Pinpoint the cell where the given text exists, returning its (X, Y) midpoint coordinate. 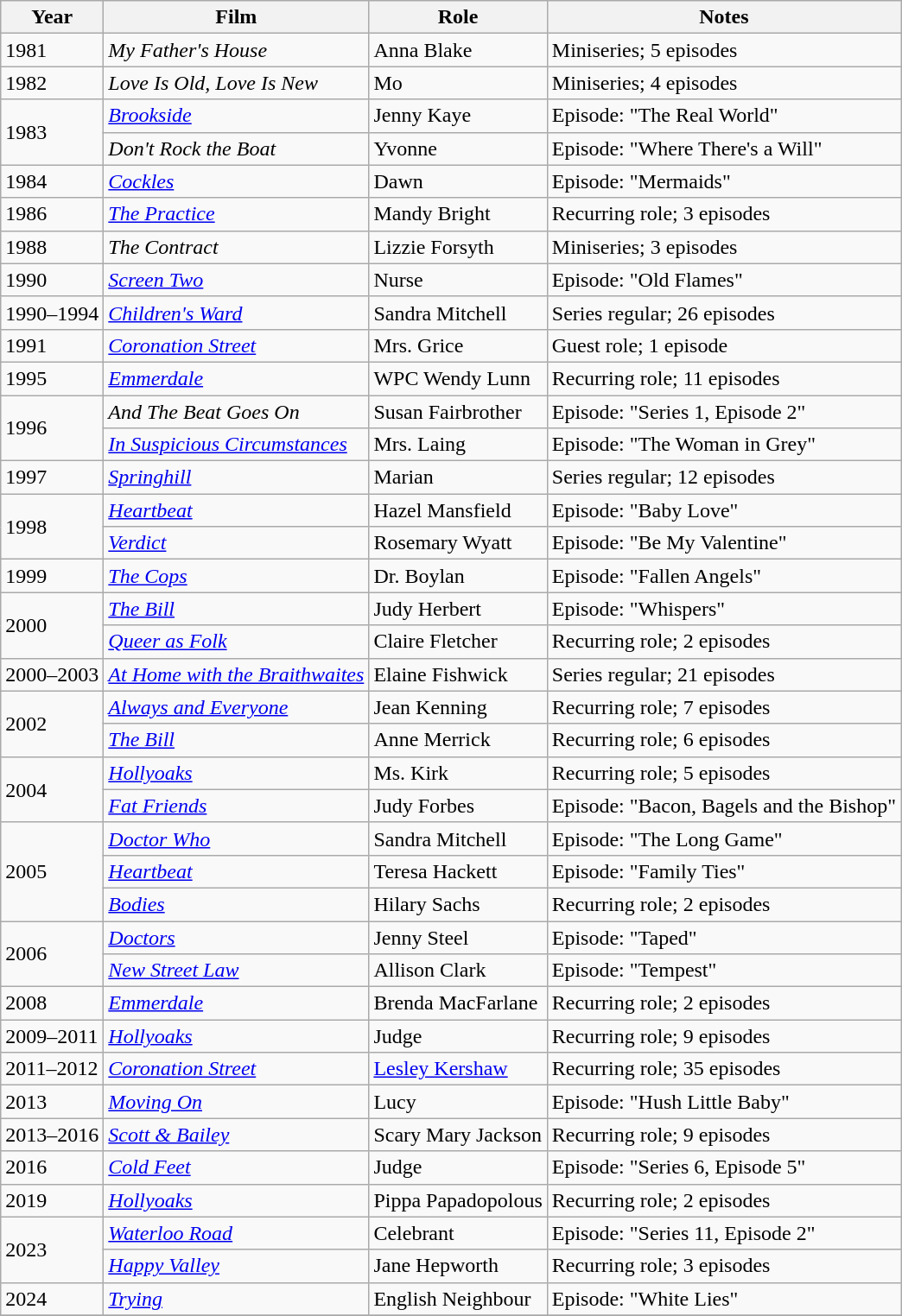
1988 (52, 247)
1999 (52, 576)
Love Is Old, Love Is New (237, 83)
English Neighbour (458, 1299)
Episode: "Taped" (724, 937)
Don't Rock the Boat (237, 149)
My Father's House (237, 50)
Dawn (458, 181)
And The Beat Goes On (237, 412)
Jean Kenning (458, 707)
Hazel Mansfield (458, 510)
Series regular; 21 episodes (724, 674)
Episode: "Baby Love" (724, 510)
Episode: "Mermaids" (724, 181)
1983 (52, 132)
Allison Clark (458, 971)
2004 (52, 789)
Claire Fletcher (458, 642)
Episode: "Series 6, Episode 5" (724, 1167)
Pippa Papadopolous (458, 1200)
Miniseries; 3 episodes (724, 247)
Cold Feet (237, 1167)
Waterloo Road (237, 1233)
Miniseries; 4 episodes (724, 83)
Happy Valley (237, 1266)
Ms. Kirk (458, 773)
Lucy (458, 1102)
Mrs. Laing (458, 445)
Bodies (237, 904)
New Street Law (237, 971)
1984 (52, 181)
Springhill (237, 478)
1995 (52, 378)
Recurring role; 7 episodes (724, 707)
Recurring role; 6 episodes (724, 740)
Brookside (237, 116)
2005 (52, 871)
Children's Ward (237, 313)
Marian (458, 478)
Film (237, 17)
2008 (52, 1003)
Trying (237, 1299)
The Contract (237, 247)
Recurring role; 11 episodes (724, 378)
Verdict (237, 543)
Episode: "Hush Little Baby" (724, 1102)
Jane Hepworth (458, 1266)
Episode: "The Woman in Grey" (724, 445)
1996 (52, 428)
Series regular; 26 episodes (724, 313)
Cockles (237, 181)
The Cops (237, 576)
Episode: "Fallen Angels" (724, 576)
Scott & Bailey (237, 1135)
Recurring role; 5 episodes (724, 773)
2009–2011 (52, 1036)
Dr. Boylan (458, 576)
Teresa Hackett (458, 871)
1990 (52, 280)
Role (458, 17)
Queer as Folk (237, 642)
WPC Wendy Lunn (458, 378)
1982 (52, 83)
Recurring role; 35 episodes (724, 1069)
1986 (52, 214)
Mandy Bright (458, 214)
Brenda MacFarlane (458, 1003)
Rosemary Wyatt (458, 543)
Mrs. Grice (458, 345)
2000–2003 (52, 674)
1991 (52, 345)
Susan Fairbrother (458, 412)
Episode: "Old Flames" (724, 280)
Doctor Who (237, 838)
1998 (52, 527)
Jenny Steel (458, 937)
Anna Blake (458, 50)
Guest role; 1 episode (724, 345)
2013–2016 (52, 1135)
1990–1994 (52, 313)
Episode: "Family Ties" (724, 871)
Anne Merrick (458, 740)
Yvonne (458, 149)
Doctors (237, 937)
Nurse (458, 280)
Episode: "Whispers" (724, 609)
Episode: "Where There's a Will" (724, 149)
In Suspicious Circumstances (237, 445)
2006 (52, 953)
Episode: "Tempest" (724, 971)
Hilary Sachs (458, 904)
Lizzie Forsyth (458, 247)
Episode: "White Lies" (724, 1299)
Notes (724, 17)
Year (52, 17)
Elaine Fishwick (458, 674)
Episode: "The Real World" (724, 116)
At Home with the Braithwaites (237, 674)
Lesley Kershaw (458, 1069)
2019 (52, 1200)
Jenny Kaye (458, 116)
Episode: "Bacon, Bagels and the Bishop" (724, 806)
2016 (52, 1167)
1981 (52, 50)
Miniseries; 5 episodes (724, 50)
2000 (52, 625)
2002 (52, 724)
Celebrant (458, 1233)
Episode: "Be My Valentine" (724, 543)
Episode: "Series 1, Episode 2" (724, 412)
Scary Mary Jackson (458, 1135)
Series regular; 12 episodes (724, 478)
1997 (52, 478)
Judy Forbes (458, 806)
Mo (458, 83)
Moving On (237, 1102)
2013 (52, 1102)
Episode: "Series 11, Episode 2" (724, 1233)
Always and Everyone (237, 707)
Judy Herbert (458, 609)
Fat Friends (237, 806)
2011–2012 (52, 1069)
The Practice (237, 214)
2023 (52, 1250)
2024 (52, 1299)
Episode: "The Long Game" (724, 838)
Screen Two (237, 280)
